Locate the cell with the specified text and output its (X, Y) center coordinate. 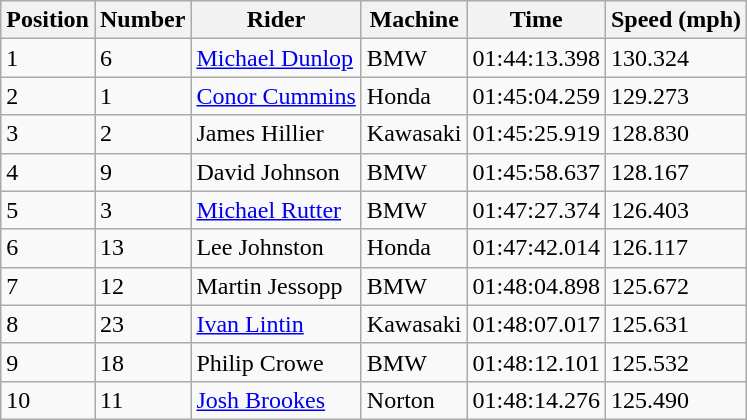
Martin Jessopp (276, 286)
Time (536, 20)
125.490 (676, 400)
18 (142, 362)
8 (48, 324)
Josh Brookes (276, 400)
7 (48, 286)
128.830 (676, 134)
Ivan Lintin (276, 324)
23 (142, 324)
David Johnson (276, 172)
01:45:25.919 (536, 134)
01:45:58.637 (536, 172)
Lee Johnston (276, 248)
130.324 (676, 58)
13 (142, 248)
Rider (276, 20)
10 (48, 400)
James Hillier (276, 134)
Conor Cummins (276, 96)
01:48:07.017 (536, 324)
01:47:42.014 (536, 248)
Number (142, 20)
Machine (414, 20)
01:45:04.259 (536, 96)
01:48:14.276 (536, 400)
Speed (mph) (676, 20)
Norton (414, 400)
01:47:27.374 (536, 210)
126.403 (676, 210)
01:44:13.398 (536, 58)
Michael Rutter (276, 210)
Michael Dunlop (276, 58)
125.532 (676, 362)
01:48:04.898 (536, 286)
Philip Crowe (276, 362)
125.631 (676, 324)
Position (48, 20)
4 (48, 172)
01:48:12.101 (536, 362)
125.672 (676, 286)
129.273 (676, 96)
11 (142, 400)
128.167 (676, 172)
5 (48, 210)
12 (142, 286)
126.117 (676, 248)
